Locate the cell with the specified text and output its [X, Y] center coordinate. 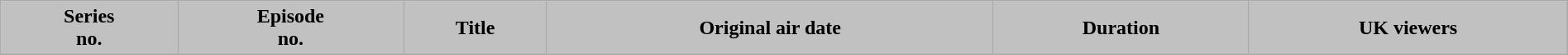
Seriesno. [89, 28]
Title [475, 28]
Original air date [770, 28]
UK viewers [1408, 28]
Episodeno. [291, 28]
Duration [1121, 28]
